Scan for the cell matching the given text and deliver its [x, y] coordinate at center. 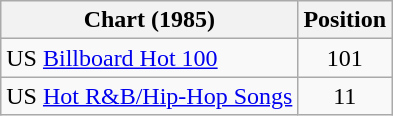
11 [345, 96]
Position [345, 20]
101 [345, 58]
US Billboard Hot 100 [150, 58]
US Hot R&B/Hip-Hop Songs [150, 96]
Chart (1985) [150, 20]
